Extract the [x, y] coordinate from the center of the cell holding the provided text.  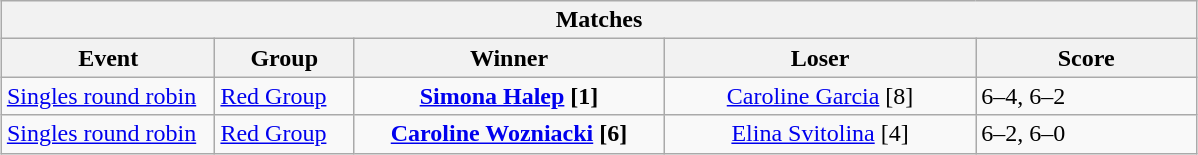
Winner [508, 58]
Caroline Garcia [8] [820, 96]
Matches [598, 20]
Caroline Wozniacki [6] [508, 134]
Group [284, 58]
Loser [820, 58]
Elina Svitolina [4] [820, 134]
Event [108, 58]
Score [1086, 58]
6–2, 6–0 [1086, 134]
Simona Halep [1] [508, 96]
6–4, 6–2 [1086, 96]
